Return [x, y] of the center of cell containing provided text 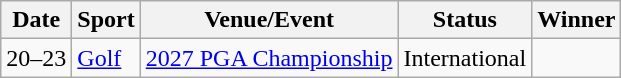
Sport [106, 20]
Winner [576, 20]
Golf [106, 58]
Venue/Event [269, 20]
Status [465, 20]
Date [36, 20]
International [465, 58]
20–23 [36, 58]
2027 PGA Championship [269, 58]
